Detect which cell encompasses the target text, then output its (X, Y) center coordinate. 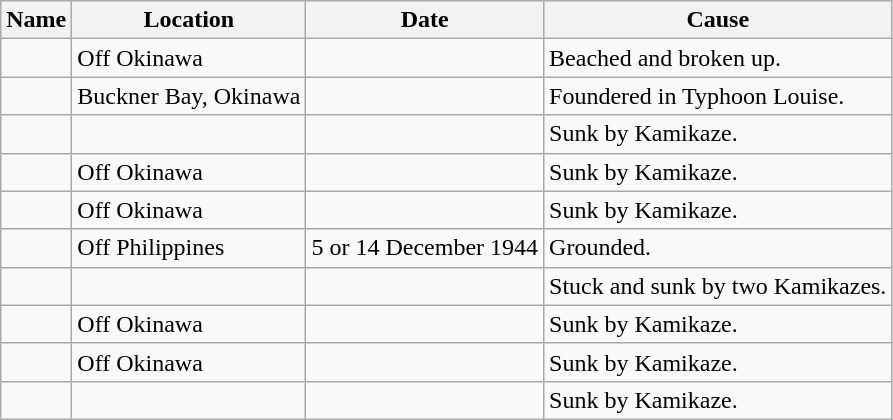
5 or 14 December 1944 (425, 248)
Cause (718, 20)
Date (425, 20)
Foundered in Typhoon Louise. (718, 96)
Buckner Bay, Okinawa (189, 96)
Stuck and sunk by two Kamikazes. (718, 286)
Grounded. (718, 248)
Beached and broken up. (718, 58)
Location (189, 20)
Off Philippines (189, 248)
Name (36, 20)
